Determine the [x, y] coordinate at the center of the cell enclosing the given text.  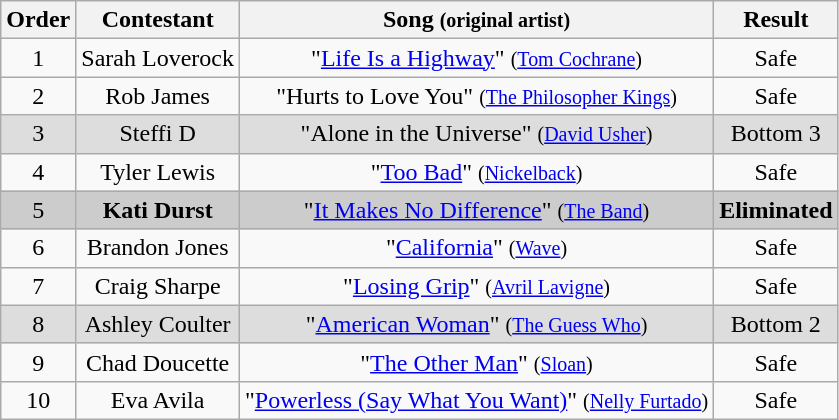
Ashley Coulter [158, 324]
Eliminated [776, 210]
Brandon Jones [158, 248]
Bottom 3 [776, 134]
"Life Is a Highway" (Tom Cochrane) [476, 58]
"The Other Man" (Sloan) [476, 362]
Eva Avila [158, 400]
5 [38, 210]
"Powerless (Say What You Want)" (Nelly Furtado) [476, 400]
3 [38, 134]
"Alone in the Universe" (David Usher) [476, 134]
Contestant [158, 20]
2 [38, 96]
Bottom 2 [776, 324]
Result [776, 20]
10 [38, 400]
Steffi D [158, 134]
Craig Sharpe [158, 286]
7 [38, 286]
Song (original artist) [476, 20]
9 [38, 362]
"Losing Grip" (Avril Lavigne) [476, 286]
Sarah Loverock [158, 58]
6 [38, 248]
Tyler Lewis [158, 172]
4 [38, 172]
Rob James [158, 96]
8 [38, 324]
"California" (Wave) [476, 248]
"American Woman" (The Guess Who) [476, 324]
"Hurts to Love You" (The Philosopher Kings) [476, 96]
Kati Durst [158, 210]
"Too Bad" (Nickelback) [476, 172]
Order [38, 20]
Chad Doucette [158, 362]
"It Makes No Difference" (The Band) [476, 210]
1 [38, 58]
